Output the [x, y] coordinate of the center of the cell containing the given text.  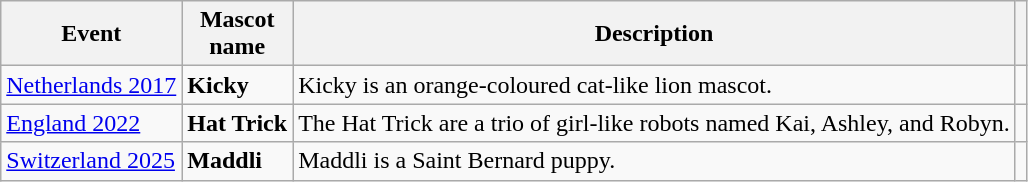
Kicky [238, 85]
England 2022 [92, 123]
Kicky is an orange-coloured cat-like lion mascot. [654, 85]
The Hat Trick are a trio of girl-like robots named Kai, Ashley, and Robyn. [654, 123]
Netherlands 2017 [92, 85]
Description [654, 34]
Event [92, 34]
Switzerland 2025 [92, 161]
Hat Trick [238, 123]
Maddli [238, 161]
Mascot name [238, 34]
Maddli is a Saint Bernard puppy. [654, 161]
